Provide the [X, Y] coordinate of the cell's center where the given text is located.  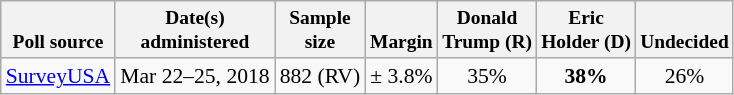
882 (RV) [320, 76]
Undecided [685, 30]
SurveyUSA [58, 76]
Mar 22–25, 2018 [194, 76]
± 3.8% [401, 76]
Samplesize [320, 30]
Date(s)administered [194, 30]
DonaldTrump (R) [488, 30]
Poll source [58, 30]
35% [488, 76]
Margin [401, 30]
26% [685, 76]
EricHolder (D) [586, 30]
38% [586, 76]
